Find where the given text appears and provide that cell's center as [X, Y] coordinate. 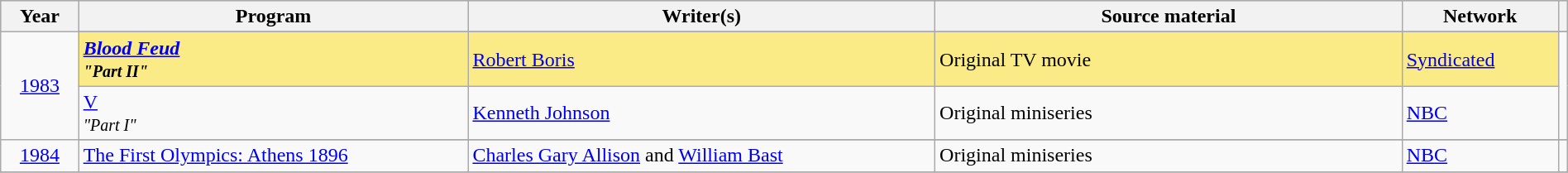
1983 [40, 86]
Source material [1169, 17]
Network [1480, 17]
Blood Feud"Part II" [273, 60]
Syndicated [1480, 60]
Writer(s) [701, 17]
Original TV movie [1169, 60]
V"Part I" [273, 113]
The First Olympics: Athens 1896 [273, 156]
Charles Gary Allison and William Bast [701, 156]
1984 [40, 156]
Program [273, 17]
Robert Boris [701, 60]
Year [40, 17]
Kenneth Johnson [701, 113]
